Capture the cell that displays the provided text and extract its (x, y) central coordinate. 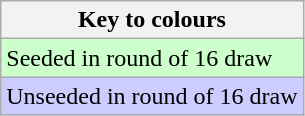
Key to colours (152, 20)
Unseeded in round of 16 draw (152, 96)
Seeded in round of 16 draw (152, 58)
